From the cell containing the given text, extract its center point as [x, y] coordinate. 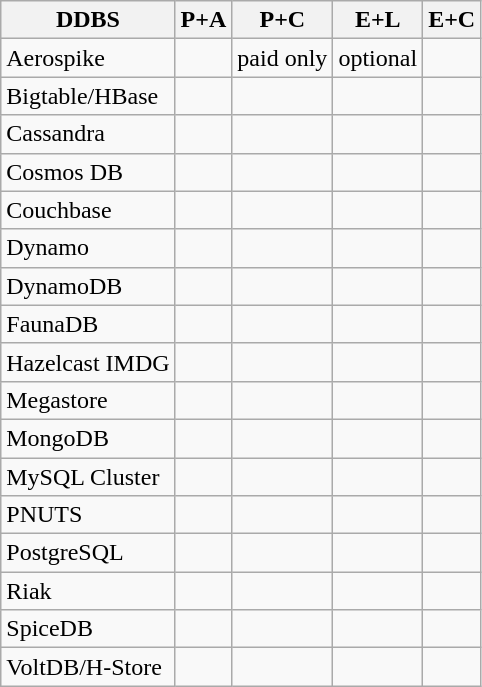
Couchbase [88, 210]
E+L [378, 20]
FaunaDB [88, 324]
Bigtable/HBase [88, 96]
Hazelcast IMDG [88, 362]
Aerospike [88, 58]
PostgreSQL [88, 553]
MongoDB [88, 438]
SpiceDB [88, 629]
DDBS [88, 20]
P+C [282, 20]
P+A [204, 20]
E+C [452, 20]
Cosmos DB [88, 172]
MySQL Cluster [88, 477]
VoltDB/H-Store [88, 667]
Dynamo [88, 248]
PNUTS [88, 515]
paid only [282, 58]
Riak [88, 591]
Megastore [88, 400]
optional [378, 58]
Cassandra [88, 134]
DynamoDB [88, 286]
